Search for the cell housing the specified text and yield its [x, y] center coordinate. 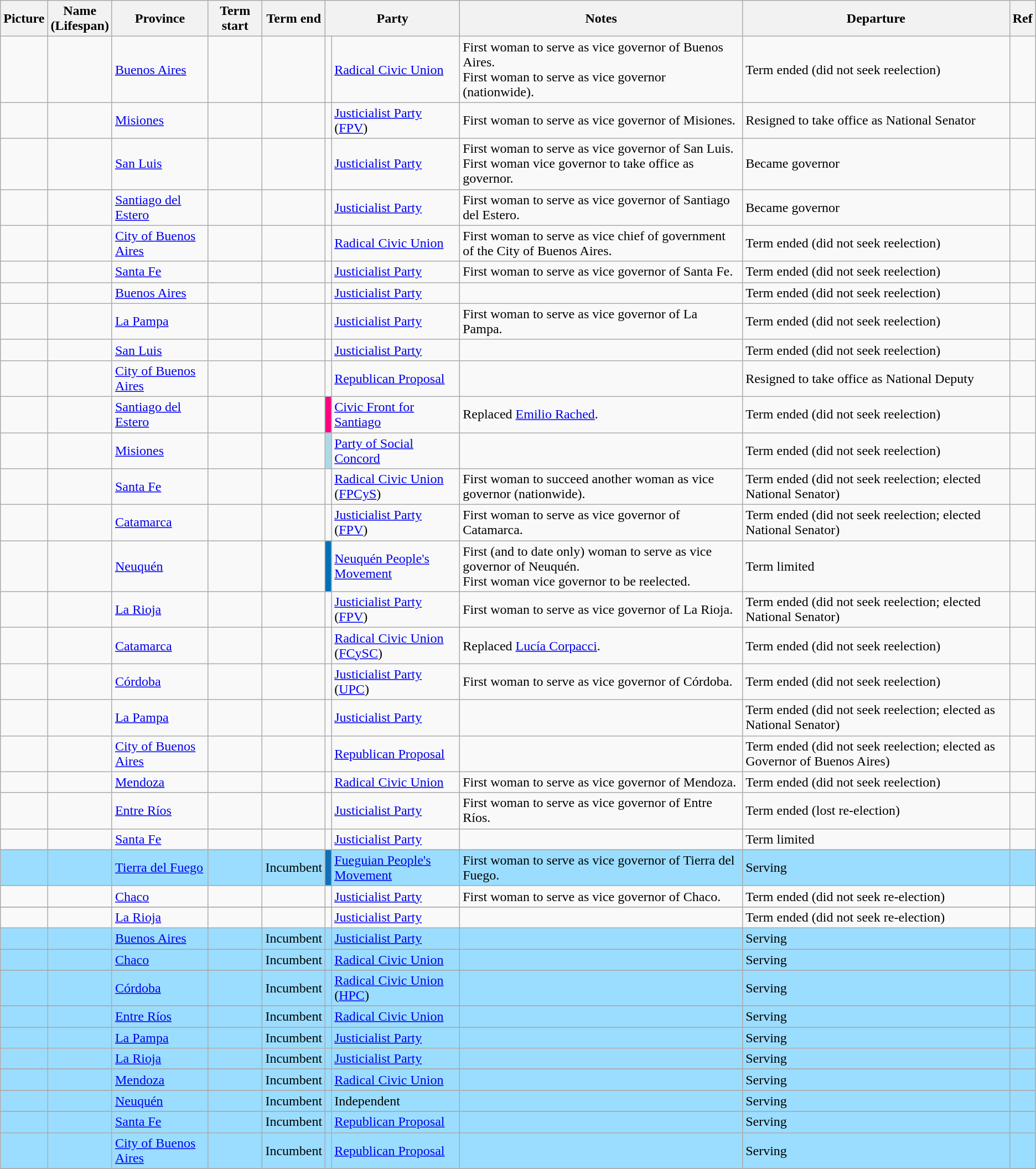
First woman to serve as vice governor of San Luis.First woman vice governor to take office as governor. [601, 164]
First woman to serve as vice governor of Misiones. [601, 121]
Party of Social Concord [396, 451]
Term ended (did not seek reelection; elected as Governor of Buenos Aires) [877, 754]
Term end [294, 19]
Neuquén People's Movement [396, 566]
Fueguian People's Movement [396, 868]
Tierra del Fuego [159, 868]
First (and to date only) woman to serve as vice governor of Neuquén.First woman vice governor to be reelected. [601, 566]
Name(Lifespan) [80, 19]
First woman to serve as vice chief of government of the City of Buenos Aires. [601, 244]
First woman to serve as vice governor of Mendoza. [601, 782]
First woman to serve as vice governor of La Pampa. [601, 321]
Picture [24, 19]
Independent [396, 1101]
Civic Front for Santiago [396, 414]
First woman to serve as vice governor of Catamarca. [601, 523]
Term ended (lost re-election) [877, 810]
First woman to serve as vice governor of Buenos Aires.First woman to serve as vice governor (nationwide). [601, 70]
Ref [1023, 19]
Departure [877, 19]
First woman to serve as vice governor of Chaco. [601, 896]
Radical Civic Union (FPCyS) [396, 487]
First woman to serve as vice governor of Tierra del Fuego. [601, 868]
Radical Civic Union (HPC) [396, 989]
Replaced Emilio Rached. [601, 414]
First woman to serve as vice governor of Córdoba. [601, 682]
Term ended (did not seek reelection; elected as National Senator) [877, 717]
First woman to serve as vice governor of Santiago del Estero. [601, 207]
First woman to serve as vice governor of Santa Fe. [601, 272]
Notes [601, 19]
Justicialist Party (UPC) [396, 682]
First woman to serve as vice governor of Entre Ríos. [601, 810]
Replaced Lucía Corpacci. [601, 645]
Term start [235, 19]
Resigned to take office as National Deputy [877, 379]
Radical Civic Union (FCySC) [396, 645]
First woman to serve as vice governor of La Rioja. [601, 610]
Party [393, 19]
Resigned to take office as National Senator [877, 121]
Province [159, 19]
First woman to succeed another woman as vice governor (nationwide). [601, 487]
